Scan for the cell matching the given text and deliver its (x, y) coordinate at center. 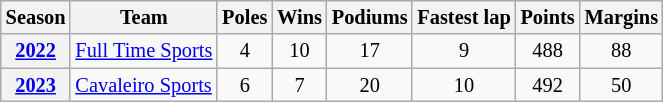
7 (300, 85)
Points (548, 17)
492 (548, 85)
17 (370, 51)
2023 (36, 85)
2022 (36, 51)
Cavaleiro Sports (144, 85)
50 (622, 85)
9 (464, 51)
Team (144, 17)
6 (244, 85)
Wins (300, 17)
Poles (244, 17)
20 (370, 85)
4 (244, 51)
Full Time Sports (144, 51)
Season (36, 17)
Podiums (370, 17)
Fastest lap (464, 17)
488 (548, 51)
Margins (622, 17)
88 (622, 51)
